Search for the cell housing the specified text and yield its [x, y] center coordinate. 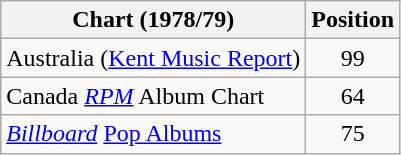
Chart (1978/79) [154, 20]
Canada RPM Album Chart [154, 96]
Australia (Kent Music Report) [154, 58]
75 [353, 134]
99 [353, 58]
Billboard Pop Albums [154, 134]
Position [353, 20]
64 [353, 96]
